Search for the cell housing the specified text and yield its [X, Y] center coordinate. 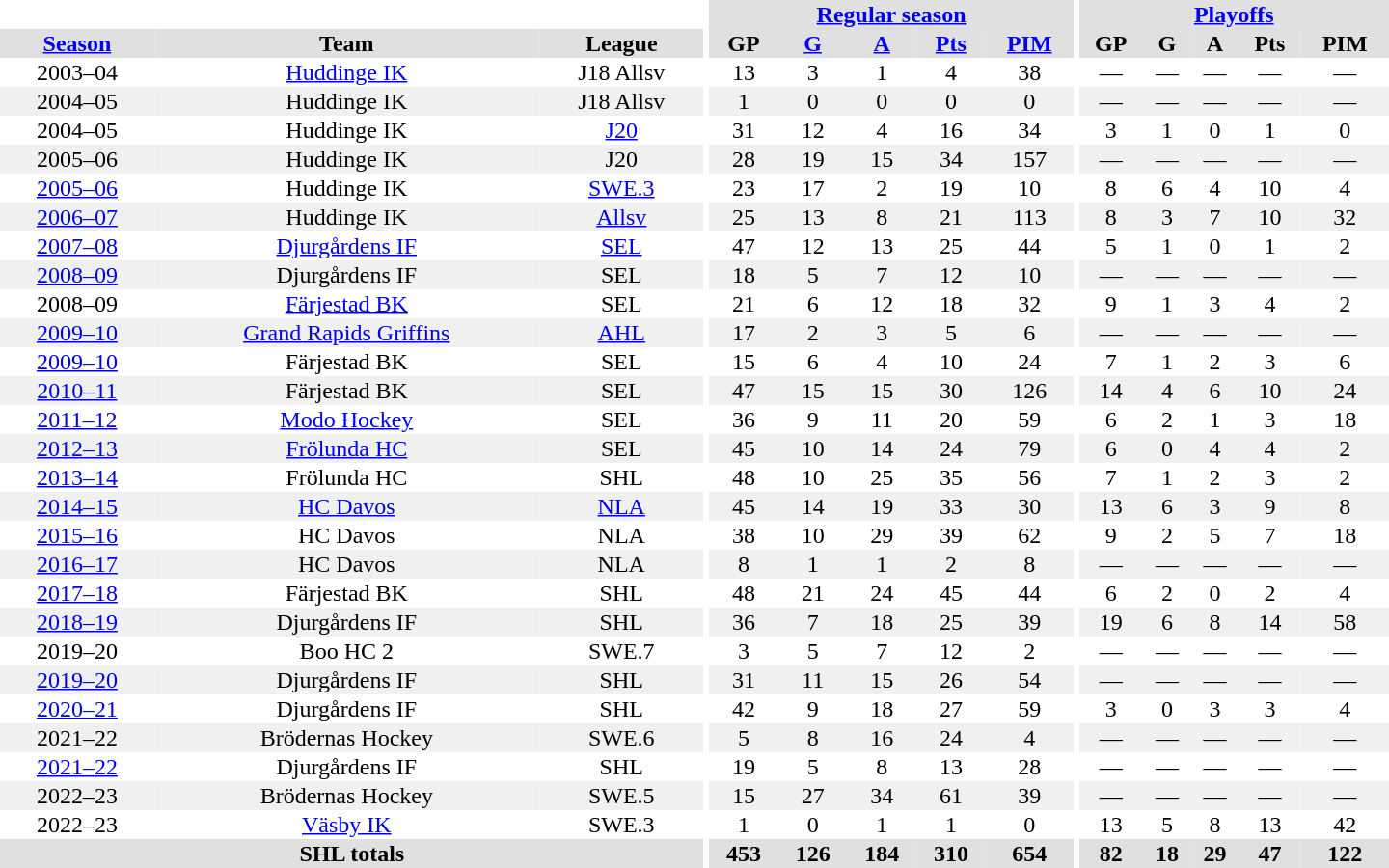
2015–16 [77, 535]
2012–13 [77, 448]
SWE.5 [621, 796]
2007–08 [77, 246]
58 [1345, 622]
AHL [621, 333]
79 [1030, 448]
82 [1111, 854]
SHL totals [352, 854]
SWE.7 [621, 651]
157 [1030, 159]
Grand Rapids Griffins [347, 333]
62 [1030, 535]
61 [951, 796]
35 [951, 477]
26 [951, 680]
2014–15 [77, 506]
33 [951, 506]
Boo HC 2 [347, 651]
2016–17 [77, 564]
2018–19 [77, 622]
2017–18 [77, 593]
54 [1030, 680]
Allsv [621, 217]
Playoffs [1234, 14]
League [621, 43]
310 [951, 854]
2013–14 [77, 477]
2020–21 [77, 709]
Regular season [891, 14]
184 [882, 854]
2010–11 [77, 391]
Team [347, 43]
Väsby IK [347, 825]
2011–12 [77, 420]
2006–07 [77, 217]
453 [744, 854]
122 [1345, 854]
Season [77, 43]
56 [1030, 477]
SWE.6 [621, 738]
Modo Hockey [347, 420]
654 [1030, 854]
2003–04 [77, 72]
23 [744, 188]
113 [1030, 217]
20 [951, 420]
